Detect which cell encompasses the target text, then output its [x, y] center coordinate. 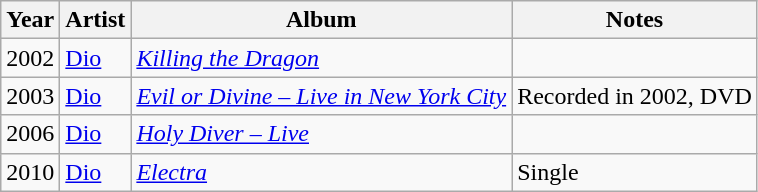
Holy Diver – Live [322, 134]
2002 [30, 58]
Killing the Dragon [322, 58]
Electra [322, 172]
2010 [30, 172]
Notes [635, 20]
Artist [96, 20]
Evil or Divine – Live in New York City [322, 96]
Year [30, 20]
2003 [30, 96]
Single [635, 172]
2006 [30, 134]
Recorded in 2002, DVD [635, 96]
Album [322, 20]
